Search for the cell housing the specified text and yield its (x, y) center coordinate. 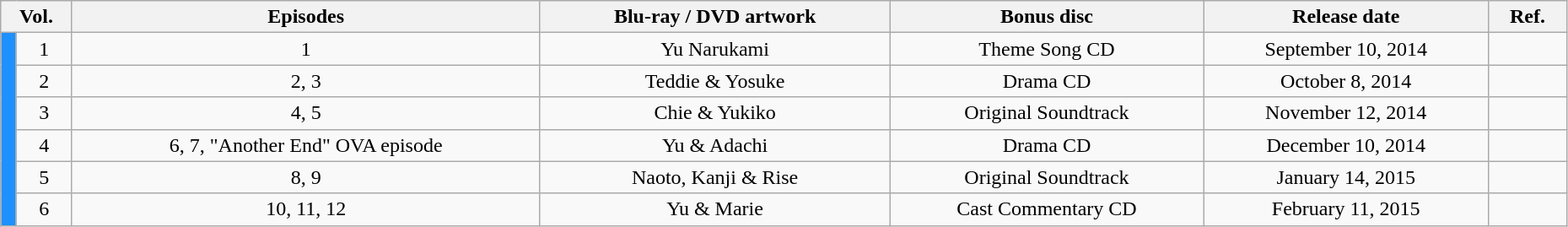
Bonus disc (1047, 17)
Yu Narukami (715, 49)
6, 7, "Another End" OVA episode (305, 145)
Naoto, Kanji & Rise (715, 177)
December 10, 2014 (1346, 145)
6 (44, 209)
10, 11, 12 (305, 209)
February 11, 2015 (1346, 209)
November 12, 2014 (1346, 113)
Yu & Adachi (715, 145)
Teddie & Yosuke (715, 81)
Chie & Yukiko (715, 113)
September 10, 2014 (1346, 49)
5 (44, 177)
8, 9 (305, 177)
3 (44, 113)
Episodes (305, 17)
2 (44, 81)
Vol. (36, 17)
January 14, 2015 (1346, 177)
October 8, 2014 (1346, 81)
2, 3 (305, 81)
Yu & Marie (715, 209)
Theme Song CD (1047, 49)
4 (44, 145)
4, 5 (305, 113)
Ref. (1528, 17)
Release date (1346, 17)
Cast Commentary CD (1047, 209)
Blu-ray / DVD artwork (715, 17)
